Search for the cell housing the specified text and yield its (x, y) center coordinate. 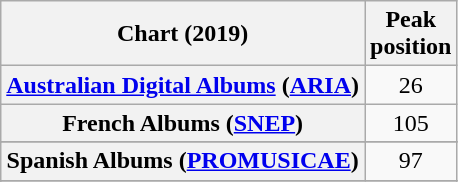
French Albums (SNEP) (183, 123)
Australian Digital Albums (ARIA) (183, 85)
105 (411, 123)
97 (411, 161)
Peakposition (411, 34)
Spanish Albums (PROMUSICAE) (183, 161)
26 (411, 85)
Chart (2019) (183, 34)
